Determine the (x, y) coordinate at the center of the cell enclosing the given text.  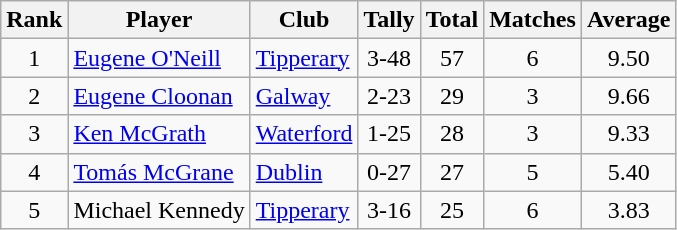
Eugene O'Neill (159, 58)
28 (452, 134)
2-23 (389, 96)
Dublin (304, 172)
Matches (533, 20)
Waterford (304, 134)
9.33 (628, 134)
29 (452, 96)
27 (452, 172)
1-25 (389, 134)
3-16 (389, 210)
Ken McGrath (159, 134)
Rank (34, 20)
Tomás McGrane (159, 172)
Eugene Cloonan (159, 96)
Galway (304, 96)
5.40 (628, 172)
9.50 (628, 58)
57 (452, 58)
Tally (389, 20)
3.83 (628, 210)
Average (628, 20)
1 (34, 58)
Michael Kennedy (159, 210)
25 (452, 210)
9.66 (628, 96)
4 (34, 172)
2 (34, 96)
3-48 (389, 58)
Club (304, 20)
Player (159, 20)
Total (452, 20)
0-27 (389, 172)
